Pinpoint the cell where the given text exists, returning its (X, Y) midpoint coordinate. 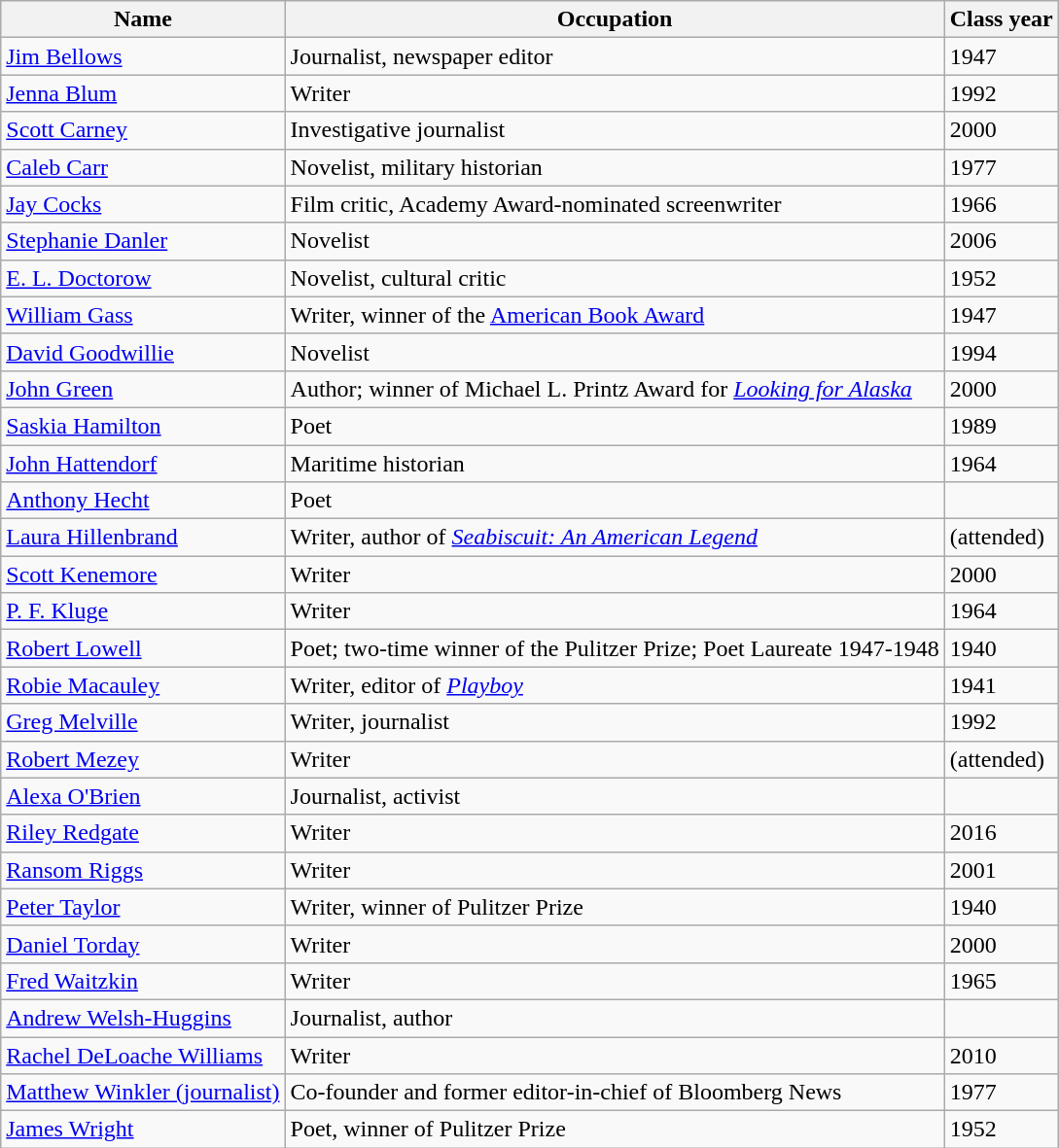
2010 (1002, 1055)
Journalist, author (615, 1018)
Name (143, 19)
Poet; two-time winner of the Pulitzer Prize; Poet Laureate 1947-1948 (615, 648)
Occupation (615, 19)
Robert Mezey (143, 759)
Class year (1002, 19)
Saskia Hamilton (143, 426)
Daniel Torday (143, 944)
Jenna Blum (143, 93)
Co-founder and former editor-in-chief of Bloomberg News (615, 1093)
Alexa O'Brien (143, 796)
1989 (1002, 426)
Matthew Winkler (journalist) (143, 1093)
P. F. Kluge (143, 611)
2016 (1002, 833)
Robert Lowell (143, 648)
John Hattendorf (143, 464)
Fred Waitzkin (143, 981)
Andrew Welsh-Huggins (143, 1018)
Anthony Hecht (143, 501)
Robie Macauley (143, 685)
Riley Redgate (143, 833)
Stephanie Danler (143, 241)
Writer, winner of Pulitzer Prize (615, 907)
Novelist, cultural critic (615, 278)
Ransom Riggs (143, 870)
Writer, author of Seabiscuit: An American Legend (615, 538)
Writer, journalist (615, 722)
Jim Bellows (143, 56)
Greg Melville (143, 722)
Journalist, activist (615, 796)
Novelist, military historian (615, 167)
Writer, winner of the American Book Award (615, 315)
Author; winner of Michael L. Printz Award for Looking for Alaska (615, 389)
1994 (1002, 352)
1966 (1002, 204)
William Gass (143, 315)
Jay Cocks (143, 204)
Journalist, newspaper editor (615, 56)
Maritime historian (615, 464)
2006 (1002, 241)
Laura Hillenbrand (143, 538)
E. L. Doctorow (143, 278)
Writer, editor of Playboy (615, 685)
1965 (1002, 981)
John Green (143, 389)
Rachel DeLoache Williams (143, 1055)
David Goodwillie (143, 352)
Caleb Carr (143, 167)
2001 (1002, 870)
Peter Taylor (143, 907)
Scott Carney (143, 130)
Poet, winner of Pulitzer Prize (615, 1130)
Investigative journalist (615, 130)
Scott Kenemore (143, 574)
1941 (1002, 685)
Film critic, Academy Award-nominated screenwriter (615, 204)
James Wright (143, 1130)
